Return (x, y) of the center of cell containing provided text 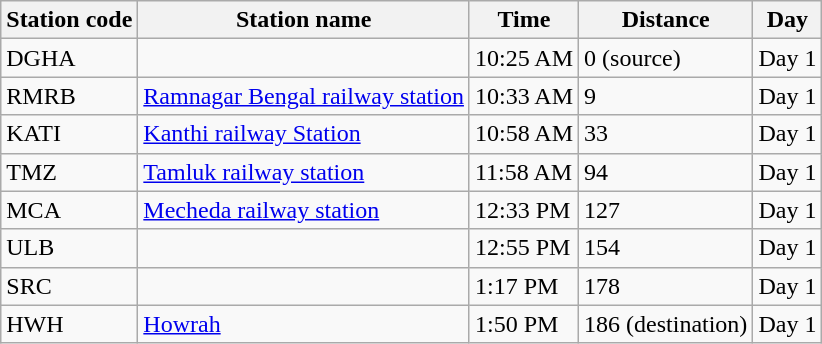
Mecheda railway station (304, 210)
11:58 AM (524, 172)
Ramnagar Bengal railway station (304, 96)
Day (788, 20)
RMRB (70, 96)
10:25 AM (524, 58)
33 (666, 134)
154 (666, 248)
94 (666, 172)
Distance (666, 20)
ULB (70, 248)
9 (666, 96)
Time (524, 20)
TMZ (70, 172)
186 (destination) (666, 324)
1:50 PM (524, 324)
SRC (70, 286)
127 (666, 210)
Kanthi railway Station (304, 134)
DGHA (70, 58)
10:33 AM (524, 96)
10:58 AM (524, 134)
0 (source) (666, 58)
Tamluk railway station (304, 172)
Station name (304, 20)
12:33 PM (524, 210)
Howrah (304, 324)
178 (666, 286)
1:17 PM (524, 286)
KATI (70, 134)
MCA (70, 210)
12:55 PM (524, 248)
HWH (70, 324)
Station code (70, 20)
